Extract the (x, y) coordinate from the center of the cell holding the provided text.  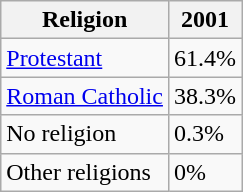
61.4% (204, 58)
0.3% (204, 134)
Other religions (85, 172)
2001 (204, 20)
38.3% (204, 96)
0% (204, 172)
No religion (85, 134)
Protestant (85, 58)
Roman Catholic (85, 96)
Religion (85, 20)
